Search for the cell housing the specified text and yield its [x, y] center coordinate. 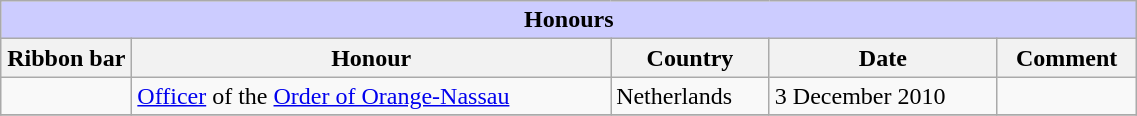
Officer of the Order of Orange-Nassau [372, 96]
Country [690, 58]
Netherlands [690, 96]
Honours [569, 20]
Honour [372, 58]
3 December 2010 [882, 96]
Ribbon bar [66, 58]
Date [882, 58]
Comment [1066, 58]
